Return the (X, Y) coordinate for the center point of the cell that contains the specified text.  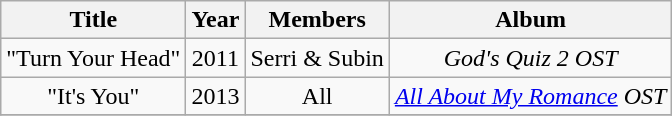
God's Quiz 2 OST (530, 58)
Members (317, 20)
All (317, 96)
Album (530, 20)
Year (216, 20)
Title (94, 20)
"It's You" (94, 96)
All About My Romance OST (530, 96)
2013 (216, 96)
2011 (216, 58)
"Turn Your Head" (94, 58)
Serri & Subin (317, 58)
